Locate the cell with the specified text and output its (X, Y) center coordinate. 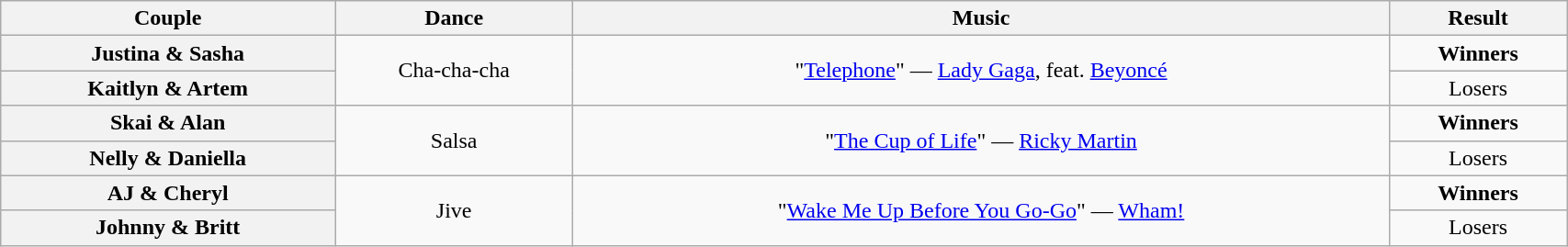
Kaitlyn & Artem (168, 88)
Johnny & Britt (168, 228)
Nelly & Daniella (168, 158)
Music (981, 18)
"The Cup of Life" — Ricky Martin (981, 140)
"Wake Me Up Before You Go-Go" — Wham! (981, 210)
Justina & Sasha (168, 53)
Dance (454, 18)
Result (1477, 18)
"Telephone" — Lady Gaga, feat. Beyoncé (981, 71)
Cha-cha-cha (454, 71)
Jive (454, 210)
AJ & Cheryl (168, 193)
Skai & Alan (168, 123)
Couple (168, 18)
Salsa (454, 140)
